Output the [X, Y] coordinate of the center of the cell containing the given text.  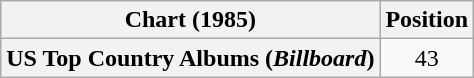
US Top Country Albums (Billboard) [190, 58]
Chart (1985) [190, 20]
43 [427, 58]
Position [427, 20]
